Output the (X, Y) coordinate of the center of the cell containing the given text.  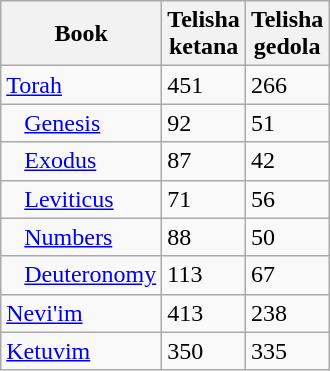
451 (204, 85)
56 (287, 199)
Telishaketana (204, 34)
Exodus (82, 161)
266 (287, 85)
Torah (82, 85)
113 (204, 275)
Telishagedola (287, 34)
Deuteronomy (82, 275)
88 (204, 237)
Numbers (82, 237)
50 (287, 237)
Ketuvim (82, 351)
Leviticus (82, 199)
42 (287, 161)
71 (204, 199)
413 (204, 313)
Nevi'im (82, 313)
Book (82, 34)
335 (287, 351)
92 (204, 123)
Genesis (82, 123)
350 (204, 351)
51 (287, 123)
87 (204, 161)
67 (287, 275)
238 (287, 313)
